Determine the (X, Y) coordinate at the center of the cell enclosing the given text.  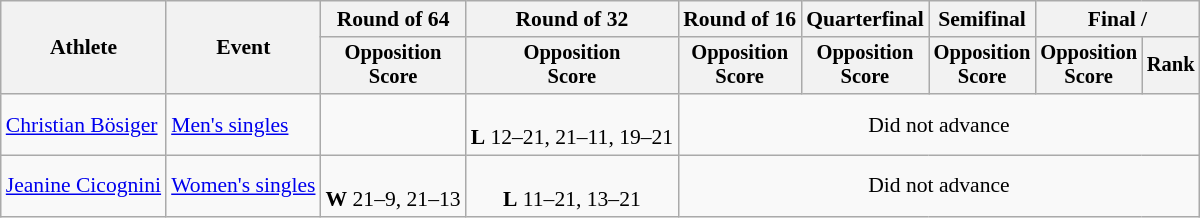
Men's singles (243, 124)
Christian Bösiger (84, 124)
Athlete (84, 48)
Round of 16 (740, 19)
Women's singles (243, 186)
Round of 64 (394, 19)
L 11–21, 13–21 (572, 186)
Round of 32 (572, 19)
L 12–21, 21–11, 19–21 (572, 124)
Final / (1117, 19)
W 21–9, 21–13 (394, 186)
Jeanine Cicognini (84, 186)
Quarterfinal (865, 19)
Rank (1171, 66)
Event (243, 48)
Semifinal (982, 19)
